Detect which cell encompasses the target text, then output its (x, y) center coordinate. 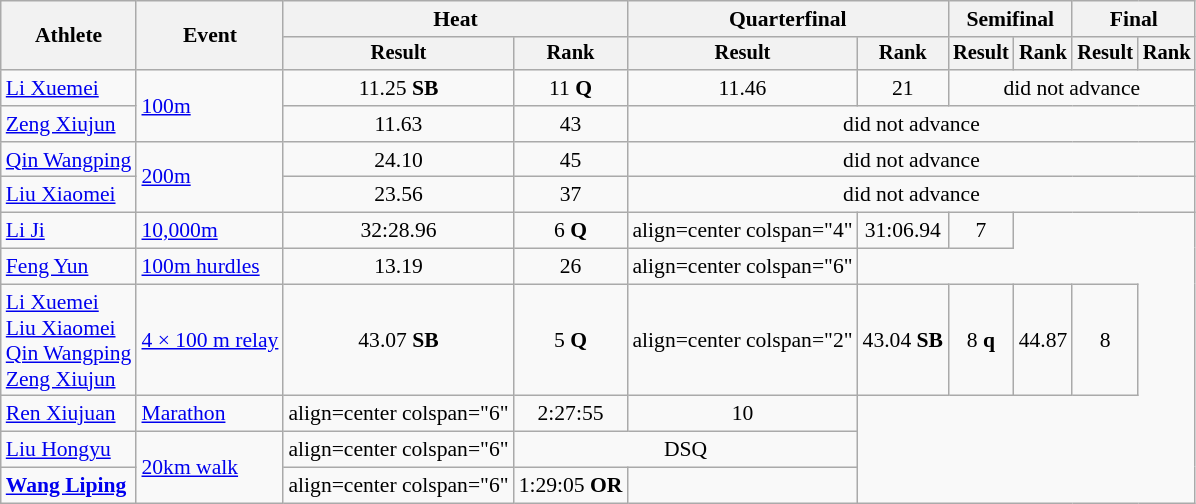
align=center colspan="2" (742, 340)
Liu Xiaomei (69, 195)
Liu Hongyu (69, 450)
44.87 (1044, 340)
Final (1134, 19)
Li Xuemei (69, 88)
2:27:55 (571, 414)
11.63 (398, 124)
13.19 (398, 267)
DSQ (686, 450)
11.46 (742, 88)
Zeng Xiujun (69, 124)
1:29:05 OR (571, 486)
Wang Liping (69, 486)
100m hurdles (210, 267)
24.10 (398, 160)
Heat (455, 19)
45 (571, 160)
Li Xuemei Liu Xiaomei Qin Wangping Zeng Xiujun (69, 340)
10 (742, 414)
10,000m (210, 231)
8 q (981, 340)
21 (904, 88)
Feng Yun (69, 267)
43.07 SB (398, 340)
Quarterfinal (788, 19)
5 Q (571, 340)
11.25 SB (398, 88)
37 (571, 195)
200m (210, 178)
align=center colspan="4" (742, 231)
Qin Wangping (69, 160)
20km walk (210, 468)
8 (1105, 340)
43.04 SB (904, 340)
6 Q (571, 231)
Semifinal (1010, 19)
43 (571, 124)
Event (210, 36)
Marathon (210, 414)
100m (210, 106)
32:28.96 (398, 231)
Ren Xiujuan (69, 414)
Li Ji (69, 231)
4 × 100 m relay (210, 340)
7 (981, 231)
26 (571, 267)
23.56 (398, 195)
Athlete (69, 36)
11 Q (571, 88)
31:06.94 (904, 231)
